For the text-containing cell, return its midpoint in [x, y] coordinate format. 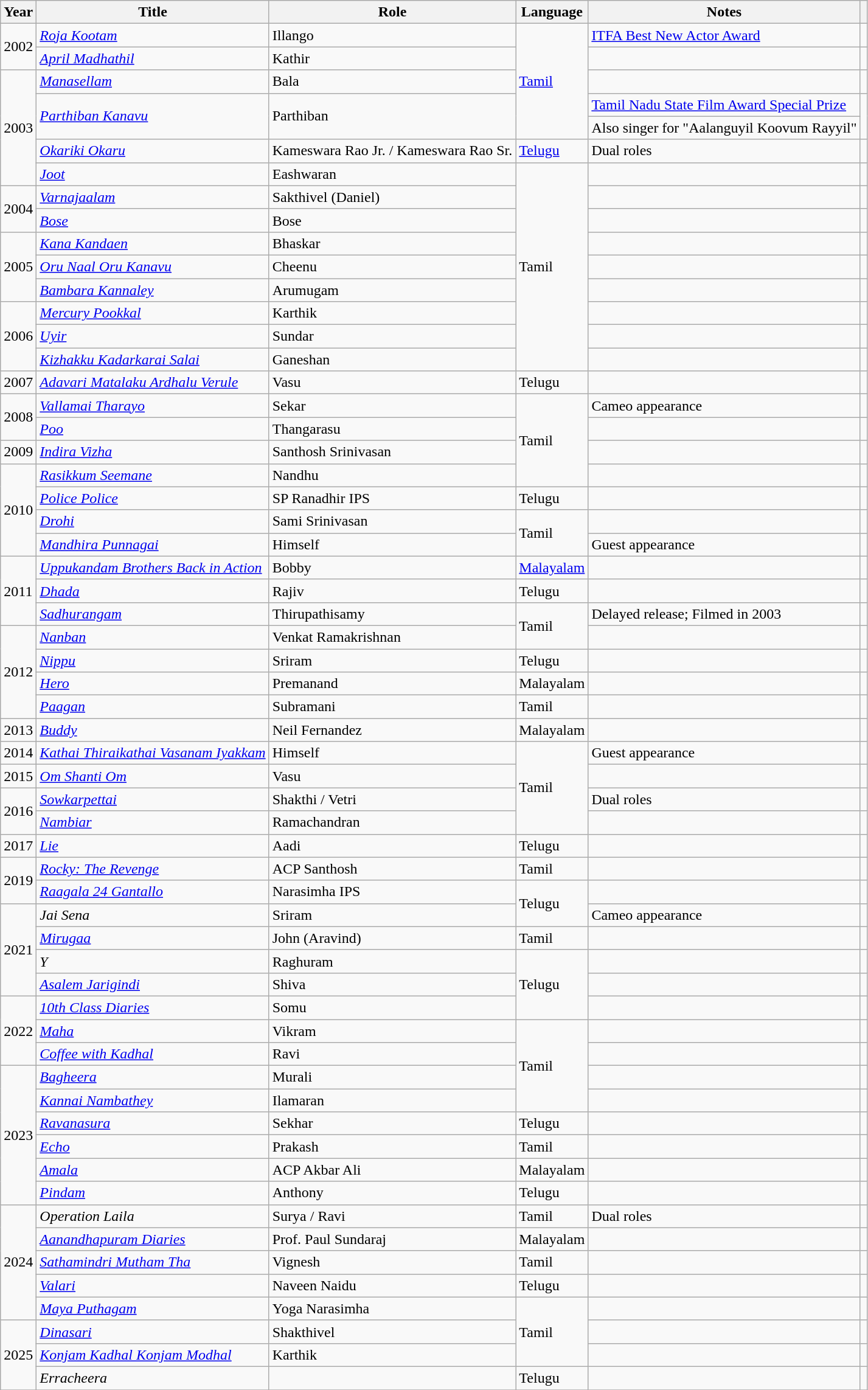
Buddy [153, 730]
ITFA Best New Actor Award [724, 35]
Ravanasura [153, 1124]
2009 [18, 452]
Asalem Jarigindi [153, 984]
Konjam Kadhal Konjam Modhal [153, 1355]
Nippu [153, 660]
Sekar [392, 406]
2003 [18, 128]
Sadhurangam [153, 614]
Aanandhapuram Diaries [153, 1239]
Operation Laila [153, 1216]
Adavari Matalaku Ardhalu Verule [153, 383]
2012 [18, 672]
2019 [18, 880]
Mercury Pookkal [153, 313]
Raghuram [392, 961]
Neil Fernandez [392, 730]
Uyir [153, 336]
Poo [153, 429]
Premanand [392, 684]
2015 [18, 776]
2011 [18, 591]
Kameswara Rao Jr. / Kameswara Rao Sr. [392, 151]
Title [153, 12]
Y [153, 961]
Vikram [392, 1031]
Aadi [392, 846]
Kathai Thiraikathai Vasanam Iyakkam [153, 753]
Shakthi / Vetri [392, 799]
Parthiban Kanavu [153, 116]
Sekhar [392, 1124]
2008 [18, 417]
Erracheera [153, 1378]
Dhada [153, 591]
Shiva [392, 984]
Role [392, 12]
Bobby [392, 568]
2024 [18, 1262]
Maya Puthagam [153, 1308]
Yoga Narasimha [392, 1308]
Lie [153, 846]
Hero [153, 684]
2013 [18, 730]
Joot [153, 174]
10th Class Diaries [153, 1007]
Vallamai Tharayo [153, 406]
Ganeshan [392, 360]
Sami Srinivasan [392, 521]
SP Ranadhir IPS [392, 498]
2005 [18, 266]
Bambara Kannaley [153, 290]
Raagala 24 Gantallo [153, 892]
Roja Kootam [153, 35]
Om Shanti Om [153, 776]
Kannai Nambathey [153, 1100]
Drohi [153, 521]
Coffee with Kadhal [153, 1054]
Anthony [392, 1193]
Oru Naal Oru Kanavu [153, 266]
Kathir [392, 58]
Bhaskar [392, 243]
Venkat Ramakrishnan [392, 637]
Rajiv [392, 591]
Surya / Ravi [392, 1216]
Mirugaa [153, 938]
Bagheera [153, 1077]
Cheenu [392, 266]
2014 [18, 753]
2017 [18, 846]
April Madhathil [153, 58]
2007 [18, 383]
2010 [18, 510]
Dinasari [153, 1332]
2021 [18, 950]
Valari [153, 1285]
Rocky: The Revenge [153, 869]
Notes [724, 12]
Pindam [153, 1193]
Paagan [153, 707]
Subramani [392, 707]
Ravi [392, 1054]
Nandhu [392, 475]
2023 [18, 1135]
Language [552, 12]
John (Aravind) [392, 938]
Santhosh Srinivasan [392, 452]
2022 [18, 1030]
Delayed release; Filmed in 2003 [724, 614]
Narasimha IPS [392, 892]
Thirupathisamy [392, 614]
Shakthivel [392, 1332]
2004 [18, 209]
Parthiban [392, 116]
Jai Sena [153, 915]
2006 [18, 336]
Mandhira Punnagai [153, 544]
Indira Vizha [153, 452]
Thangarasu [392, 429]
Prof. Paul Sundaraj [392, 1239]
Varnajaalam [153, 197]
Sathamindri Mutham Tha [153, 1262]
2016 [18, 811]
Also singer for "Aalanguyil Koovum Rayyil" [724, 128]
Bala [392, 82]
Uppukandam Brothers Back in Action [153, 568]
2002 [18, 47]
Echo [153, 1147]
ACP Santhosh [392, 869]
Ramachandran [392, 822]
Nambiar [153, 822]
ACP Akbar Ali [392, 1170]
Okariki Okaru [153, 151]
2025 [18, 1355]
Manasellam [153, 82]
Ilamaran [392, 1100]
Vignesh [392, 1262]
Sundar [392, 336]
Naveen Naidu [392, 1285]
Prakash [392, 1147]
Kizhakku Kadarkarai Salai [153, 360]
Eashwaran [392, 174]
Sowkarpettai [153, 799]
Arumugam [392, 290]
Maha [153, 1031]
Tamil Nadu State Film Award Special Prize [724, 105]
Rasikkum Seemane [153, 475]
Year [18, 12]
Kana Kandaen [153, 243]
Murali [392, 1077]
Nanban [153, 637]
Police Police [153, 498]
Amala [153, 1170]
Somu [392, 1007]
Sakthivel (Daniel) [392, 197]
Illango [392, 35]
